Search for the cell housing the specified text and yield its [X, Y] center coordinate. 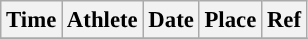
Athlete [102, 20]
Ref [284, 20]
Date [171, 20]
Time [32, 20]
Place [230, 20]
